Output the [X, Y] coordinate of the center of the cell containing the given text.  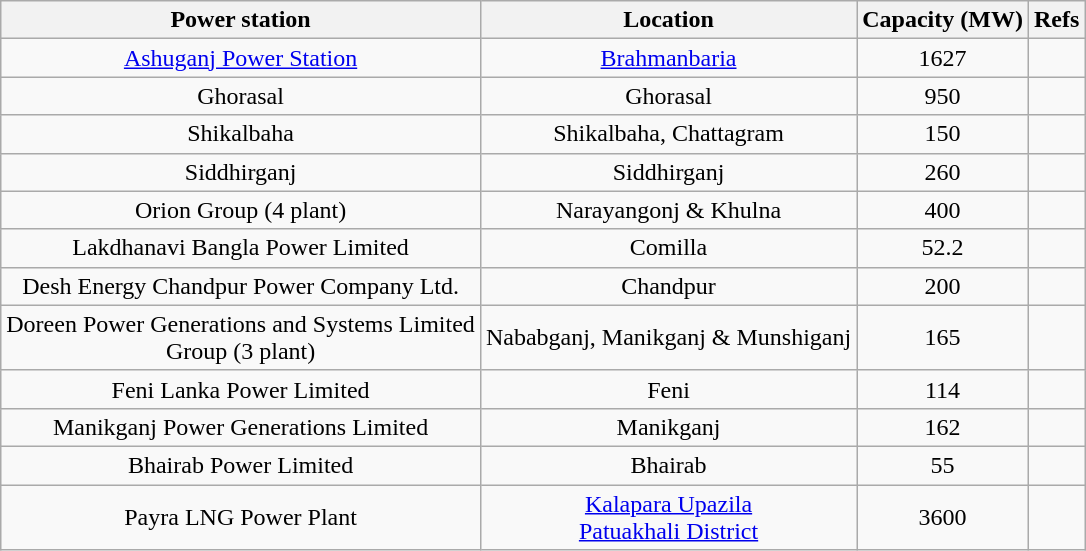
Kalapara UpazilaPatuakhali District [668, 516]
Comilla [668, 248]
Doreen Power Generations and Systems LimitedGroup (3 plant) [241, 338]
114 [943, 389]
260 [943, 172]
400 [943, 210]
Refs [1056, 20]
Payra LNG Power Plant [241, 516]
Nababganj, Manikganj & Munshiganj [668, 338]
Power station [241, 20]
162 [943, 427]
3600 [943, 516]
200 [943, 286]
Shikalbaha, Chattagram [668, 134]
Chandpur [668, 286]
Ashuganj Power Station [241, 58]
Narayangonj & Khulna [668, 210]
Feni Lanka Power Limited [241, 389]
Desh Energy Chandpur Power Company Ltd. [241, 286]
Lakdhanavi Bangla Power Limited [241, 248]
Orion Group (4 plant) [241, 210]
Feni [668, 389]
1627 [943, 58]
Location [668, 20]
Bhairab Power Limited [241, 465]
Manikganj Power Generations Limited [241, 427]
52.2 [943, 248]
55 [943, 465]
Shikalbaha [241, 134]
150 [943, 134]
950 [943, 96]
Bhairab [668, 465]
165 [943, 338]
Brahmanbaria [668, 58]
Capacity (MW) [943, 20]
Manikganj [668, 427]
